Provide the [x, y] coordinate of the cell's center where the given text is located.  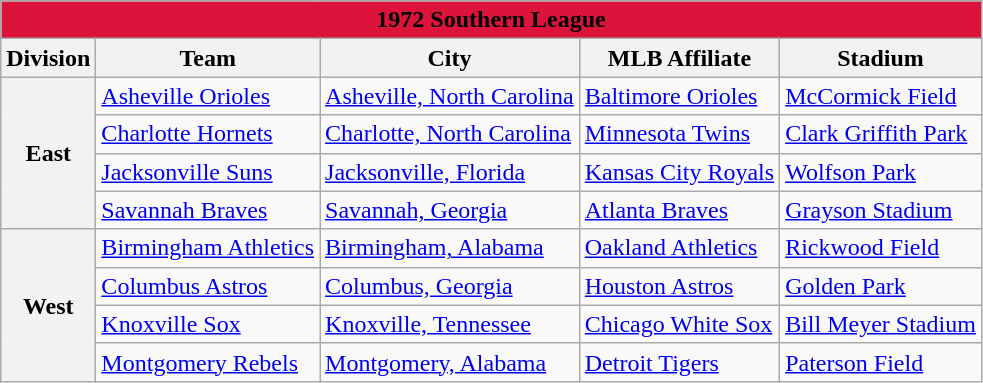
1972 Southern League [492, 20]
Bill Meyer Stadium [881, 324]
Charlotte, North Carolina [450, 134]
Montgomery, Alabama [450, 362]
Baltimore Orioles [679, 96]
Savannah, Georgia [450, 210]
Jacksonville Suns [208, 172]
City [450, 58]
Savannah Braves [208, 210]
Birmingham Athletics [208, 248]
Rickwood Field [881, 248]
Birmingham, Alabama [450, 248]
Clark Griffith Park [881, 134]
Division [48, 58]
Wolfson Park [881, 172]
Kansas City Royals [679, 172]
Montgomery Rebels [208, 362]
Minnesota Twins [679, 134]
West [48, 305]
Paterson Field [881, 362]
MLB Affiliate [679, 58]
Atlanta Braves [679, 210]
Knoxville Sox [208, 324]
Detroit Tigers [679, 362]
Team [208, 58]
Oakland Athletics [679, 248]
Asheville, North Carolina [450, 96]
McCormick Field [881, 96]
Chicago White Sox [679, 324]
Stadium [881, 58]
Grayson Stadium [881, 210]
Charlotte Hornets [208, 134]
Knoxville, Tennessee [450, 324]
Jacksonville, Florida [450, 172]
Columbus, Georgia [450, 286]
Columbus Astros [208, 286]
Houston Astros [679, 286]
East [48, 153]
Golden Park [881, 286]
Asheville Orioles [208, 96]
